Find where the given text appears and provide that cell's center as [X, Y] coordinate. 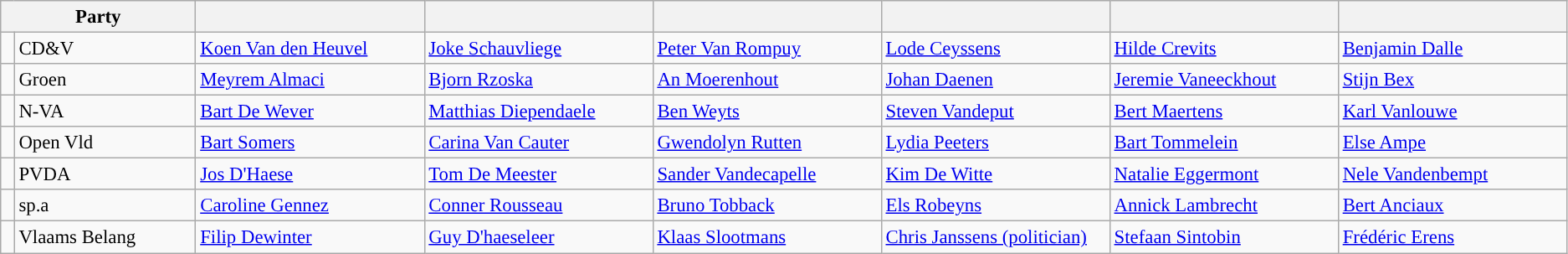
Stijn Bex [1453, 80]
Joke Schauvliege [539, 49]
PVDA [105, 174]
Benjamin Dalle [1453, 49]
Tom De Meester [539, 174]
Bart Tommelein [1223, 143]
Koen Van den Heuvel [310, 49]
Gwendolyn Rutten [766, 143]
Bart De Wever [310, 111]
Natalie Eggermont [1223, 174]
Vlaams Belang [105, 237]
Matthias Diependaele [539, 111]
Guy D'haeseleer [539, 237]
Hilde Crevits [1223, 49]
Els Robeyns [996, 205]
Meyrem Almaci [310, 80]
Bruno Tobback [766, 205]
Klaas Slootmans [766, 237]
sp.a [105, 205]
Steven Vandeput [996, 111]
Open Vld [105, 143]
Sander Vandecapelle [766, 174]
Nele Vandenbempt [1453, 174]
Peter Van Rompuy [766, 49]
Else Ampe [1453, 143]
Annick Lambrecht [1223, 205]
Karl Vanlouwe [1453, 111]
Ben Weyts [766, 111]
An Moerenhout [766, 80]
Conner Rousseau [539, 205]
Lydia Peeters [996, 143]
Kim De Witte [996, 174]
Bart Somers [310, 143]
Bjorn Rzoska [539, 80]
CD&V [105, 49]
Stefaan Sintobin [1223, 237]
N-VA [105, 111]
Bert Anciaux [1453, 205]
Carina Van Cauter [539, 143]
Frédéric Erens [1453, 237]
Caroline Gennez [310, 205]
Groen [105, 80]
Johan Daenen [996, 80]
Lode Ceyssens [996, 49]
Chris Janssens (politician) [996, 237]
Filip Dewinter [310, 237]
Bert Maertens [1223, 111]
Jos D'Haese [310, 174]
Jeremie Vaneeckhout [1223, 80]
Party [99, 17]
